Capture the cell that displays the provided text and extract its [x, y] central coordinate. 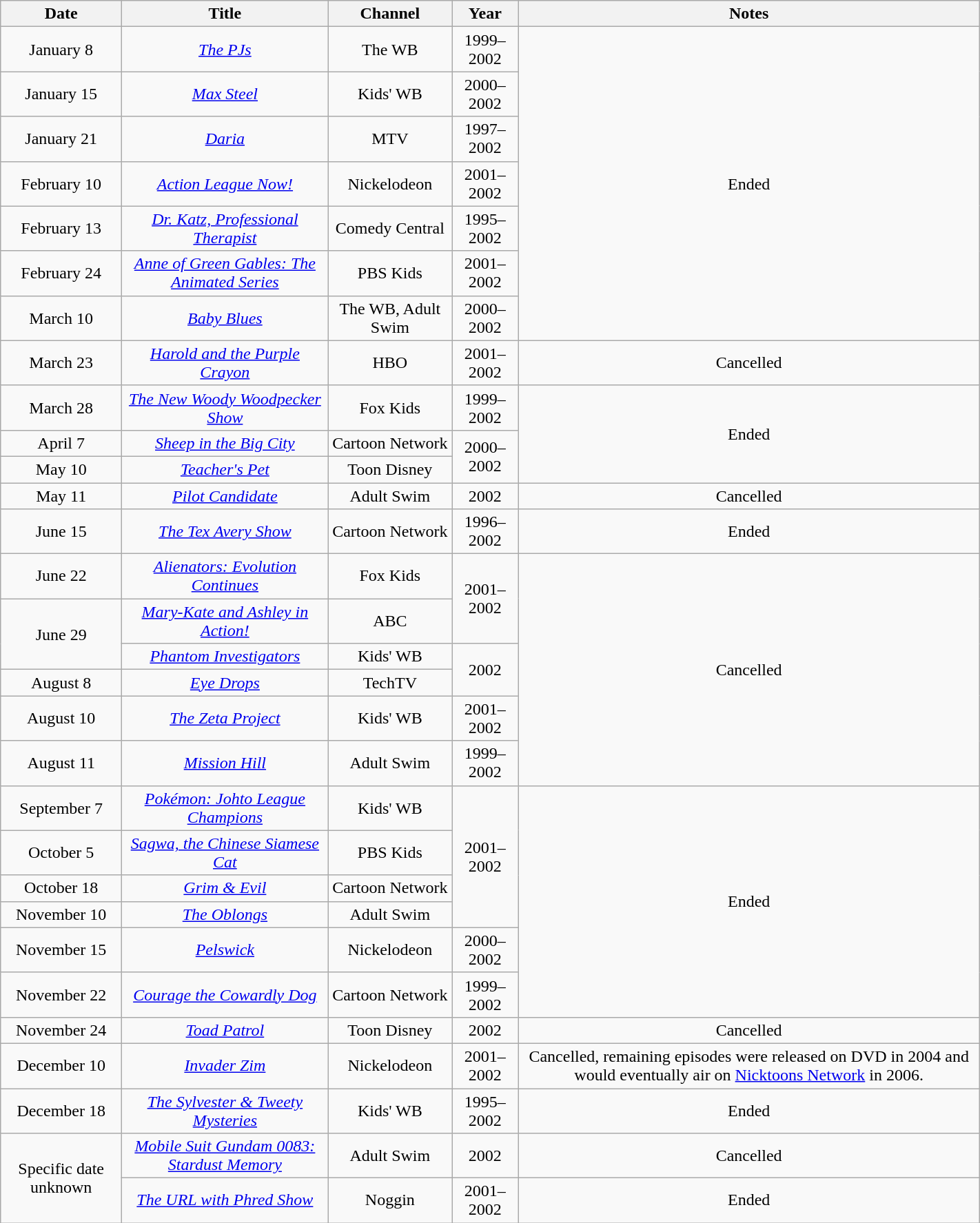
February 13 [61, 229]
September 7 [61, 808]
Dr. Katz, Professional Therapist [225, 229]
Eye Drops [225, 683]
ABC [390, 621]
Comedy Central [390, 229]
Harold and the Purple Crayon [225, 362]
The URL with Phred Show [225, 1200]
MTV [390, 139]
April 7 [61, 443]
February 10 [61, 183]
Pokémon: Johto League Champions [225, 808]
The Oblongs [225, 914]
The Sylvester & Tweety Mysteries [225, 1111]
Baby Blues [225, 318]
August 10 [61, 718]
The WB [390, 50]
January 8 [61, 50]
Grim & Evil [225, 888]
March 28 [61, 408]
Cancelled, remaining episodes were released on DVD in 2004 and would eventually air on Nicktoons Network in 2006. [748, 1065]
Pelswick [225, 949]
The Zeta Project [225, 718]
Title [225, 14]
June 22 [61, 576]
October 18 [61, 888]
June 29 [61, 634]
Alienators: Evolution Continues [225, 576]
August 8 [61, 683]
March 23 [61, 362]
Specific date unknown [61, 1178]
TechTV [390, 683]
May 10 [61, 469]
Pilot Candidate [225, 495]
The PJs [225, 50]
Channel [390, 14]
Invader Zim [225, 1065]
Year [485, 14]
Toad Patrol [225, 1030]
November 22 [61, 995]
1997–2002 [485, 139]
January 15 [61, 94]
November 10 [61, 914]
Noggin [390, 1200]
Date [61, 14]
Action League Now! [225, 183]
October 5 [61, 853]
The WB, Adult Swim [390, 318]
Mobile Suit Gundam 0083: Stardust Memory [225, 1156]
November 15 [61, 949]
June 15 [61, 532]
1996–2002 [485, 532]
Phantom Investigators [225, 657]
Max Steel [225, 94]
Courage the Cowardly Dog [225, 995]
Mission Hill [225, 763]
March 10 [61, 318]
December 18 [61, 1111]
Daria [225, 139]
May 11 [61, 495]
The New Woody Woodpecker Show [225, 408]
August 11 [61, 763]
Mary-Kate and Ashley in Action! [225, 621]
Anne of Green Gables: The Animated Series [225, 273]
The Tex Avery Show [225, 532]
Teacher's Pet [225, 469]
HBO [390, 362]
November 24 [61, 1030]
Sagwa, the Chinese Siamese Cat [225, 853]
January 21 [61, 139]
February 24 [61, 273]
Notes [748, 14]
Sheep in the Big City [225, 443]
December 10 [61, 1065]
